Provide the (X, Y) coordinate of the cell's center where the given text is located.  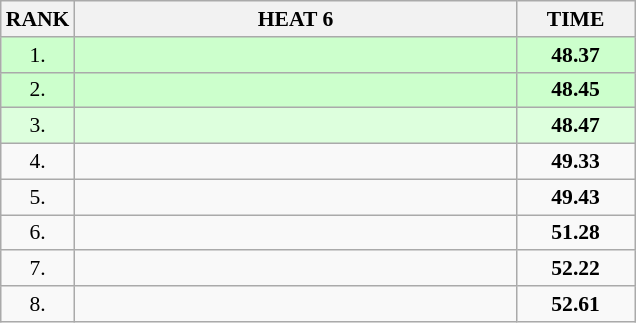
5. (38, 197)
48.45 (576, 90)
49.33 (576, 162)
1. (38, 55)
51.28 (576, 233)
3. (38, 126)
TIME (576, 19)
4. (38, 162)
52.22 (576, 269)
2. (38, 90)
48.37 (576, 55)
49.43 (576, 197)
RANK (38, 19)
8. (38, 304)
48.47 (576, 126)
52.61 (576, 304)
7. (38, 269)
6. (38, 233)
HEAT 6 (295, 19)
